Locate the cell with the specified text and output its (x, y) center coordinate. 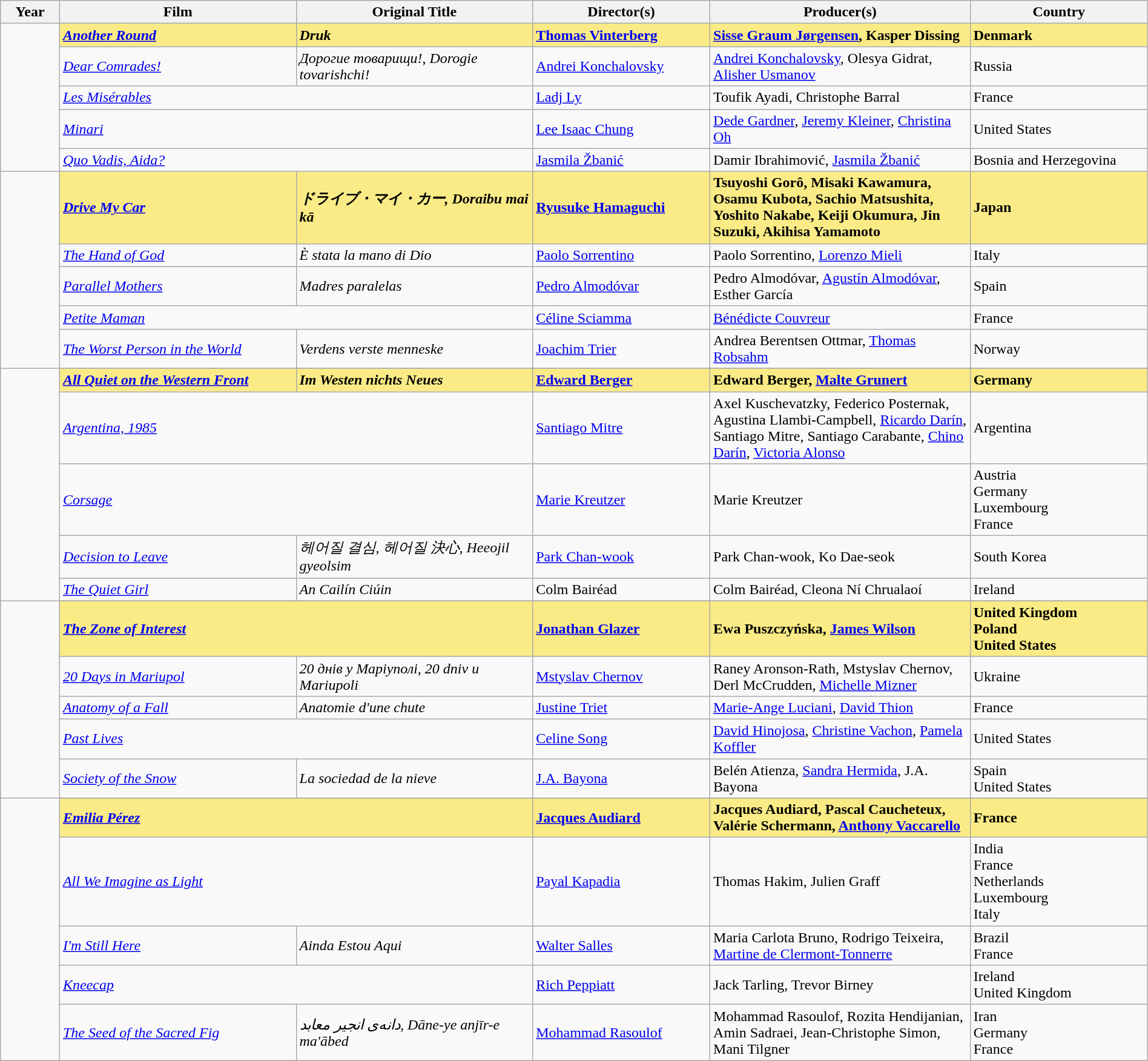
Jasmila Žbanić (621, 160)
Anatomy of a Fall (178, 707)
Madres paralelas (414, 286)
Lee Isaac Chung (621, 128)
Kneecap (295, 985)
Spain (1058, 286)
Past Lives (295, 739)
The Worst Person in the World (178, 349)
IranGermanyFrance (1058, 1033)
Raney Aronson-Rath, Mstyslav Chernov, Derl McCrudden, Michelle Mizner (840, 676)
IrelandUnited Kingdom (1058, 985)
Verdens verste menneske (414, 349)
Pedro Almodóvar (621, 286)
Norway (1058, 349)
Director(s) (621, 12)
Paolo Sorrentino, Lorenzo Mieli (840, 255)
Edward Berger, Malte Grunert (840, 380)
Petite Maman (295, 317)
헤어질 결심, 헤어질 決心, Heeojil gyeolsim (414, 557)
20 днів у Маріуполі, 20 dniv u Mariupoli (414, 676)
Italy (1058, 255)
Andrei Konchalovsky, Olesya Gidrat, Alisher Usmanov (840, 67)
Axel Kuschevatzky, Federico Posternak, Agustina Llambi-Campbell, Ricardo Darín, Santiago Mitre, Santiago Carabante, Chino Darín, Victoria Alonso (840, 428)
Im Westen nichts Neues (414, 380)
Ireland (1058, 589)
I'm Still Here (178, 946)
Toufik Ayadi, Christophe Barral (840, 98)
Parallel Mothers (178, 286)
Film (178, 12)
Ladj Ly (621, 98)
Andrei Konchalovsky (621, 67)
Emilia Pérez (295, 818)
All Quiet on the Western Front (178, 380)
Ainda Estou Aqui (414, 946)
Mstyslav Chernov (621, 676)
Colm Bairéad (621, 589)
Tsuyoshi Gorô, Misaki Kawamura, Osamu Kubota, Sachio Matsushita, Yoshito Nakabe, Keiji Okumura, Jin Suzuki, Akihisa Yamamoto (840, 207)
The Quiet Girl (178, 589)
Maria Carlota Bruno, Rodrigo Teixeira, Martine de Clermont-Tonnerre (840, 946)
Argentina (1058, 428)
Minari (295, 128)
Jacques Audiard (621, 818)
South Korea (1058, 557)
Ewa Puszczyńska, James Wilson (840, 629)
Original Title (414, 12)
Joachim Trier (621, 349)
Bosnia and Herzegovina (1058, 160)
Corsage (295, 500)
Bénédicte Couvreur (840, 317)
Mohammad Rasoulof (621, 1033)
Jonathan Glazer (621, 629)
Argentina, 1985 (295, 428)
Thomas Hakim, Julien Graff (840, 882)
Edward Berger (621, 380)
Pedro Almodóvar, Agustín Almodóvar, Esther García (840, 286)
Druk (414, 35)
Park Chan-wook, Ko Dae-seok (840, 557)
SpainUnited States (1058, 778)
Jacques Audiard, Pascal Caucheteux, Valérie Schermann, Anthony Vaccarello (840, 818)
Dear Comrades! (178, 67)
دانه‌ی انجیر معابد, Dāne-ye anjīr-e ma'ābed (414, 1033)
Rich Peppiatt (621, 985)
BrazilFrance (1058, 946)
Quo Vadis, Aida? (295, 160)
Colm Bairéad, Cleona Ní Chrualaoí (840, 589)
Marie-Ange Luciani, David Thion (840, 707)
20 Days in Mariupol (178, 676)
Ryusuke Hamaguchi (621, 207)
Thomas Vinterberg (621, 35)
The Zone of Interest (295, 629)
Drive My Car (178, 207)
Germany (1058, 380)
Society of the Snow (178, 778)
Damir Ibrahimović, Jasmila Žbanić (840, 160)
Japan (1058, 207)
Denmark (1058, 35)
David Hinojosa, Christine Vachon, Pamela Koffler (840, 739)
Another Round (178, 35)
Дорогие товарищи!, Dorogie tovarishchi! (414, 67)
IndiaFranceNetherlandsLuxembourgItaly (1058, 882)
Belén Atienza, Sandra Hermida, J.A. Bayona (840, 778)
Decision to Leave (178, 557)
Santiago Mitre (621, 428)
Les Misérables (295, 98)
All We Imagine as Light (295, 882)
Ukraine (1058, 676)
An Cailín Ciúin (414, 589)
Jack Tarling, Trevor Birney (840, 985)
Producer(s) (840, 12)
La sociedad de la nieve (414, 778)
Dede Gardner, Jeremy Kleiner, Christina Oh (840, 128)
J.A. Bayona (621, 778)
Russia (1058, 67)
È stata la mano di Dio (414, 255)
Céline Sciamma (621, 317)
Walter Salles (621, 946)
Anatomie d'une chute (414, 707)
Justine Triet (621, 707)
Paolo Sorrentino (621, 255)
Payal Kapadia (621, 882)
The Seed of the Sacred Fig (178, 1033)
AustriaGermanyLuxembourgFrance (1058, 500)
Sisse Graum Jørgensen, Kasper Dissing (840, 35)
The Hand of God (178, 255)
Celine Song (621, 739)
United KingdomPolandUnited States (1058, 629)
Year (30, 12)
ドライブ・マイ・カー, Doraibu mai kā (414, 207)
Mohammad Rasoulof, Rozita Hendijanian, Amin Sadraei, Jean-Christophe Simon, Mani Tilgner (840, 1033)
Andrea Berentsen Ottmar, Thomas Robsahm (840, 349)
Country (1058, 12)
Park Chan-wook (621, 557)
